Capture the cell that displays the provided text and extract its (x, y) central coordinate. 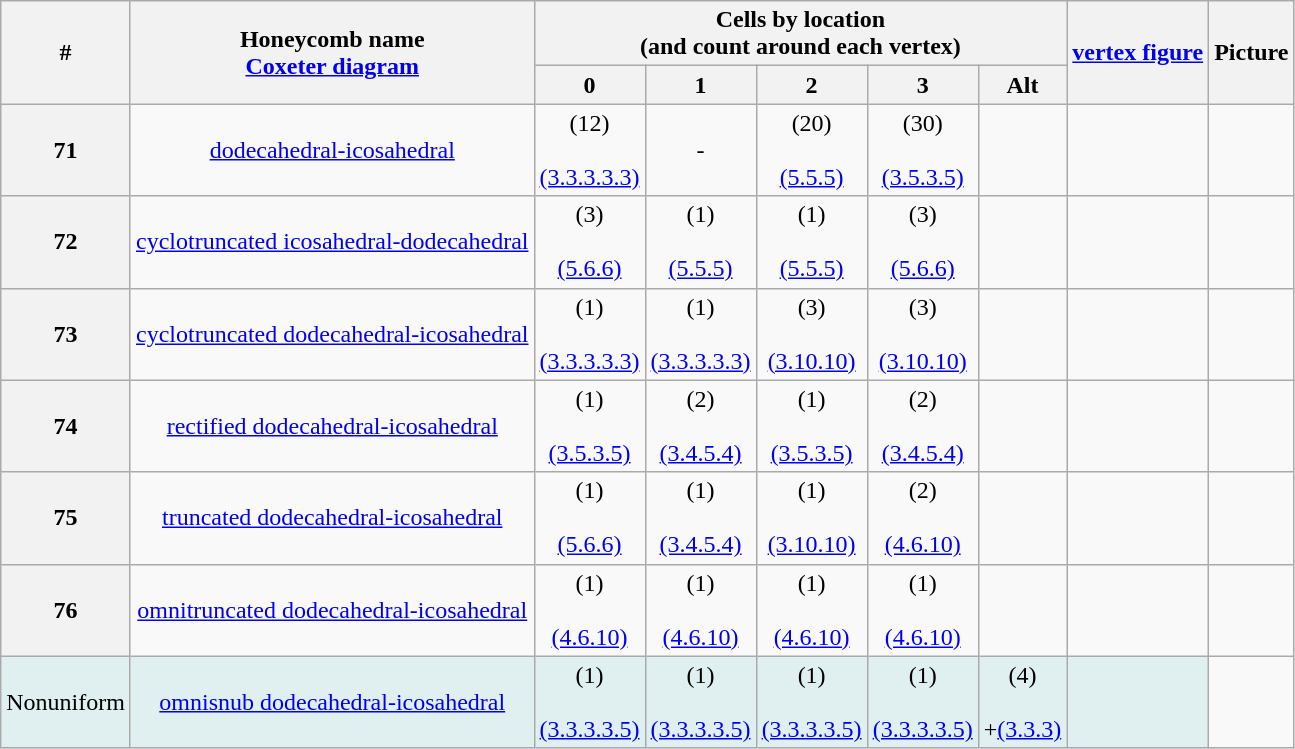
(30)(3.5.3.5) (922, 150)
Alt (1022, 85)
(1)(3.4.5.4) (700, 518)
cyclotruncated dodecahedral-icosahedral (332, 334)
(1)(3.10.10) (812, 518)
cyclotruncated icosahedral-dodecahedral (332, 242)
omnisnub dodecahedral-icosahedral (332, 702)
vertex figure (1138, 52)
1 (700, 85)
Nonuniform (66, 702)
(12)(3.3.3.3.3) (590, 150)
71 (66, 150)
omnitruncated dodecahedral-icosahedral (332, 610)
(20)(5.5.5) (812, 150)
Honeycomb nameCoxeter diagram (332, 52)
0 (590, 85)
(1)(5.6.6) (590, 518)
72 (66, 242)
76 (66, 610)
73 (66, 334)
Picture (1252, 52)
(2)(4.6.10) (922, 518)
# (66, 52)
truncated dodecahedral-icosahedral (332, 518)
rectified dodecahedral-icosahedral (332, 426)
75 (66, 518)
(4)+(3.3.3) (1022, 702)
- (700, 150)
74 (66, 426)
dodecahedral-icosahedral (332, 150)
2 (812, 85)
Cells by location(and count around each vertex) (800, 34)
3 (922, 85)
